Detect which cell encompasses the target text, then output its (X, Y) center coordinate. 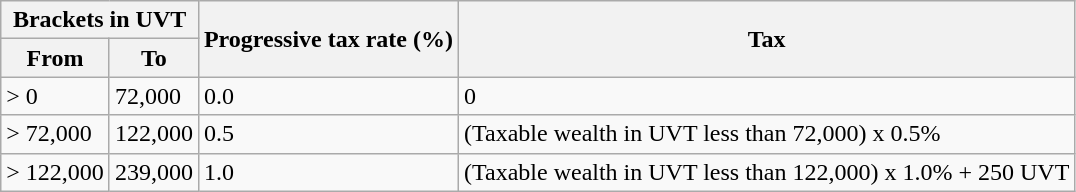
72,000 (154, 96)
0.0 (328, 96)
To (154, 58)
(Taxable wealth in UVT less than 122,000) x 1.0% + 250 UVT (767, 172)
> 122,000 (56, 172)
Tax (767, 39)
> 72,000 (56, 134)
0.5 (328, 134)
1.0 (328, 172)
122,000 (154, 134)
239,000 (154, 172)
From (56, 58)
(Taxable wealth in UVT less than 72,000) x 0.5% (767, 134)
> 0 (56, 96)
Progressive tax rate (%) (328, 39)
Brackets in UVT (100, 20)
0 (767, 96)
